Provide the (X, Y) coordinate of the cell's center where the given text is located.  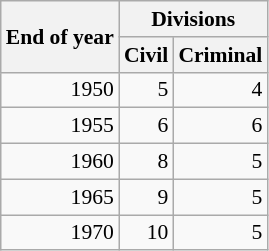
10 (146, 233)
Criminal (220, 55)
1960 (60, 162)
Divisions (194, 19)
4 (220, 90)
9 (146, 197)
1955 (60, 126)
8 (146, 162)
1965 (60, 197)
1950 (60, 90)
1970 (60, 233)
End of year (60, 36)
Civil (146, 55)
